Locate the cell with the specified text and output its (X, Y) center coordinate. 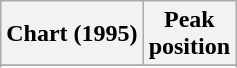
Peakposition (189, 34)
Chart (1995) (72, 34)
